Pinpoint the cell where the given text exists, returning its (X, Y) midpoint coordinate. 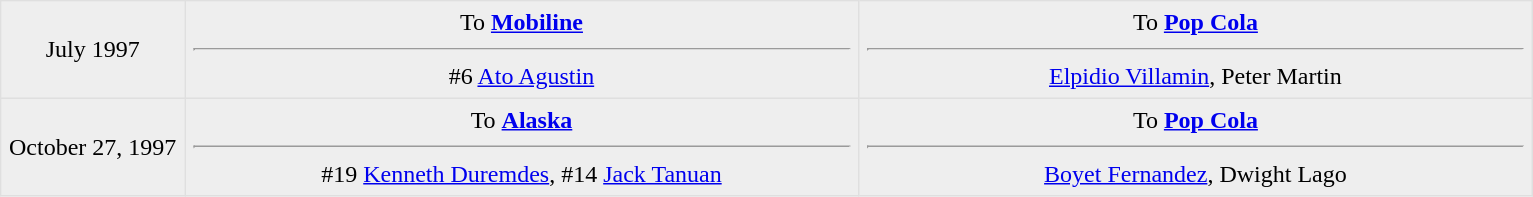
To Pop ColaElpidio Villamin, Peter Martin (1195, 50)
October 27, 1997 (93, 147)
To Pop ColaBoyet Fernandez, Dwight Lago (1195, 147)
To Mobiline#6 Ato Agustin (522, 50)
To Alaska#19 Kenneth Duremdes, #14 Jack Tanuan (522, 147)
July 1997 (93, 50)
